Detect which cell encompasses the target text, then output its (x, y) center coordinate. 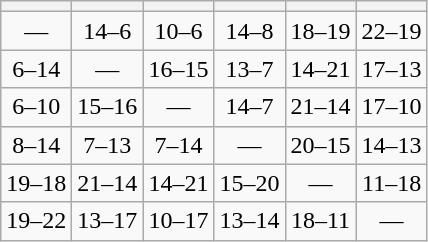
17–13 (392, 69)
19–22 (36, 221)
17–10 (392, 107)
13–7 (250, 69)
18–11 (320, 221)
18–19 (320, 31)
13–17 (108, 221)
15–20 (250, 183)
14–8 (250, 31)
6–10 (36, 107)
10–17 (178, 221)
20–15 (320, 145)
14–6 (108, 31)
16–15 (178, 69)
10–6 (178, 31)
13–14 (250, 221)
8–14 (36, 145)
14–7 (250, 107)
7–14 (178, 145)
22–19 (392, 31)
14–13 (392, 145)
7–13 (108, 145)
15–16 (108, 107)
11–18 (392, 183)
6–14 (36, 69)
19–18 (36, 183)
